Capture the cell that displays the provided text and extract its (X, Y) central coordinate. 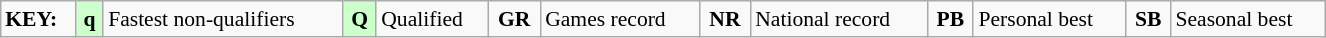
q (90, 19)
Fastest non-qualifiers (223, 19)
National record (838, 19)
NR (725, 19)
Personal best (1049, 19)
Qualified (432, 19)
Games record (620, 19)
KEY: (38, 19)
Seasonal best (1248, 19)
SB (1148, 19)
Q (360, 19)
PB (950, 19)
GR (514, 19)
